Output the (x, y) coordinate of the center of the cell containing the given text.  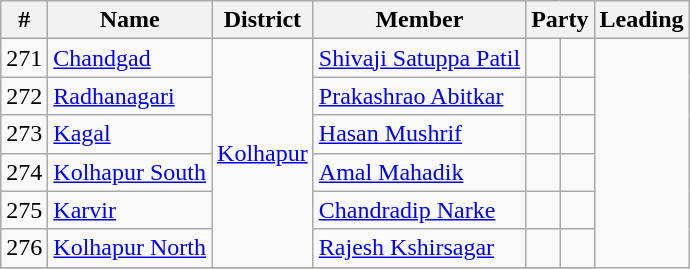
Party (560, 20)
Radhanagari (130, 96)
273 (24, 134)
Kolhapur (263, 153)
Hasan Mushrif (419, 134)
Leading (642, 20)
Prakashrao Abitkar (419, 96)
276 (24, 248)
Rajesh Kshirsagar (419, 248)
Kolhapur North (130, 248)
District (263, 20)
275 (24, 210)
Member (419, 20)
Kagal (130, 134)
Chandgad (130, 58)
272 (24, 96)
# (24, 20)
Kolhapur South (130, 172)
271 (24, 58)
274 (24, 172)
Shivaji Satuppa Patil (419, 58)
Chandradip Narke (419, 210)
Amal Mahadik (419, 172)
Karvir (130, 210)
Name (130, 20)
